Capture the cell that displays the provided text and extract its (x, y) central coordinate. 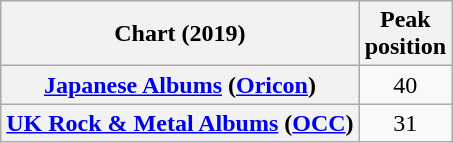
40 (405, 85)
Peakposition (405, 34)
31 (405, 123)
Chart (2019) (180, 34)
UK Rock & Metal Albums (OCC) (180, 123)
Japanese Albums (Oricon) (180, 85)
